For the text-containing cell, return its midpoint in [x, y] coordinate format. 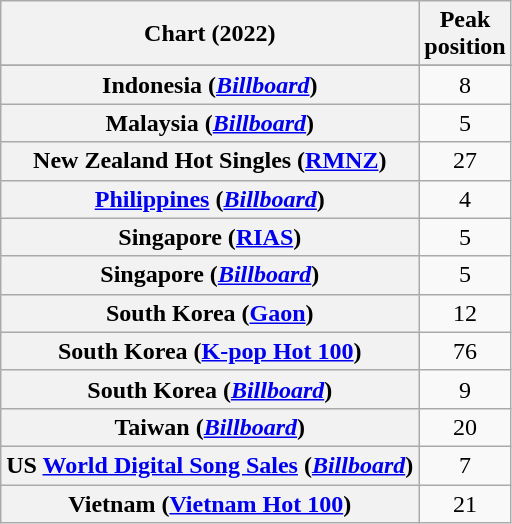
Singapore (RIAS) [210, 237]
Chart (2022) [210, 34]
Philippines (Billboard) [210, 199]
Peakposition [465, 34]
21 [465, 503]
Singapore (Billboard) [210, 275]
76 [465, 351]
9 [465, 389]
Vietnam (Vietnam Hot 100) [210, 503]
27 [465, 161]
South Korea (Billboard) [210, 389]
12 [465, 313]
Malaysia (Billboard) [210, 123]
7 [465, 465]
8 [465, 85]
Taiwan (Billboard) [210, 427]
20 [465, 427]
South Korea (Gaon) [210, 313]
US World Digital Song Sales (Billboard) [210, 465]
Indonesia (Billboard) [210, 85]
South Korea (K-pop Hot 100) [210, 351]
New Zealand Hot Singles (RMNZ) [210, 161]
4 [465, 199]
